Provide the [X, Y] coordinate of the cell's center where the given text is located.  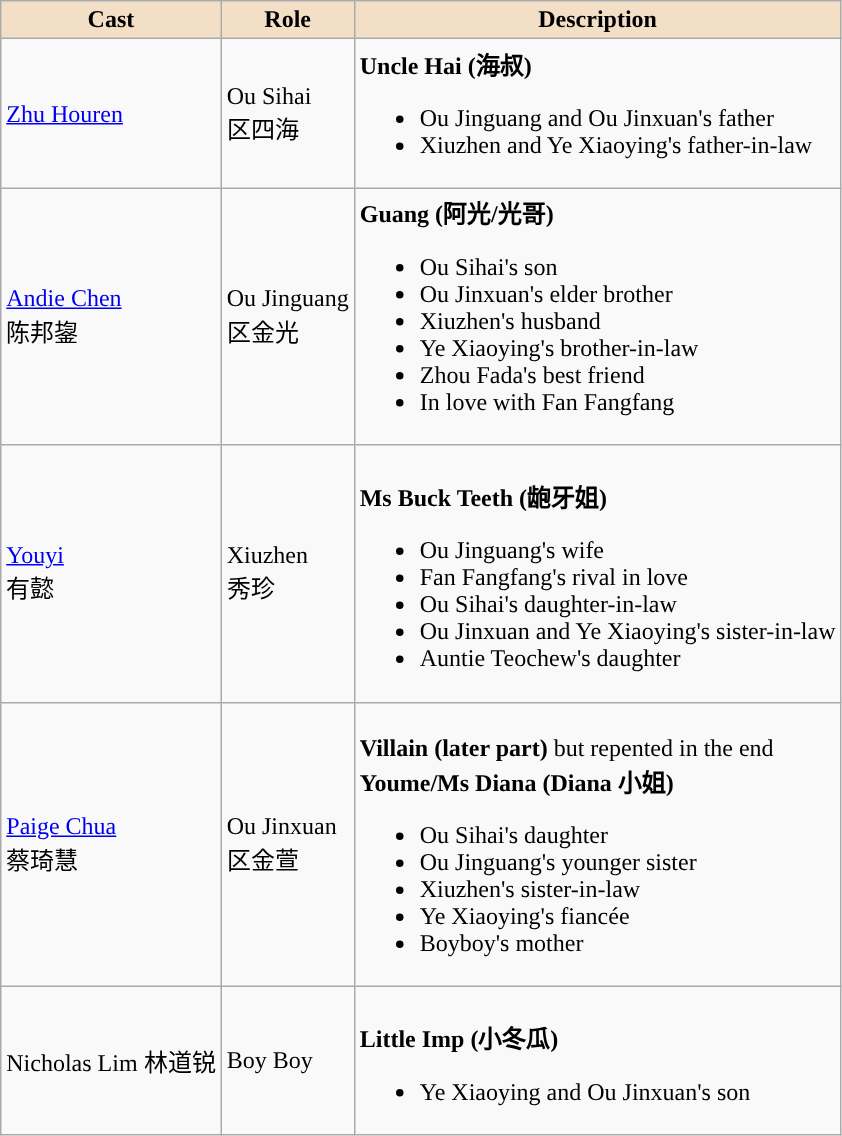
Youyi 有懿 [111, 574]
Nicholas Lim 林道锐 [111, 1060]
Paige Chua 蔡琦慧 [111, 844]
Xiuzhen 秀珍 [288, 574]
Cast [111, 20]
Ou Jinguang 区金光 [288, 316]
Guang (阿光/光哥) Ou Sihai's sonOu Jinxuan's elder brotherXiuzhen's husbandYe Xiaoying's brother-in-lawZhou Fada's best friendIn love with Fan Fangfang [598, 316]
Uncle Hai (海叔)Ou Jinguang and Ou Jinxuan's fatherXiuzhen and Ye Xiaoying's father-in-law [598, 114]
Description [598, 20]
Andie Chen 陈邦鋆 [111, 316]
Boy Boy [288, 1060]
Role [288, 20]
Little Imp (小冬瓜)Ye Xiaoying and Ou Jinxuan's son [598, 1060]
Ou Jinxuan 区金萱 [288, 844]
Zhu Houren [111, 114]
Ou Sihai 区四海 [288, 114]
